Return the [X, Y] coordinate for the center point of the cell that contains the specified text.  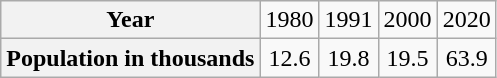
Population in thousands [130, 58]
63.9 [466, 58]
12.6 [290, 58]
2020 [466, 20]
2000 [408, 20]
19.5 [408, 58]
Year [130, 20]
1991 [348, 20]
19.8 [348, 58]
1980 [290, 20]
